For the text-containing cell, return its midpoint in [x, y] coordinate format. 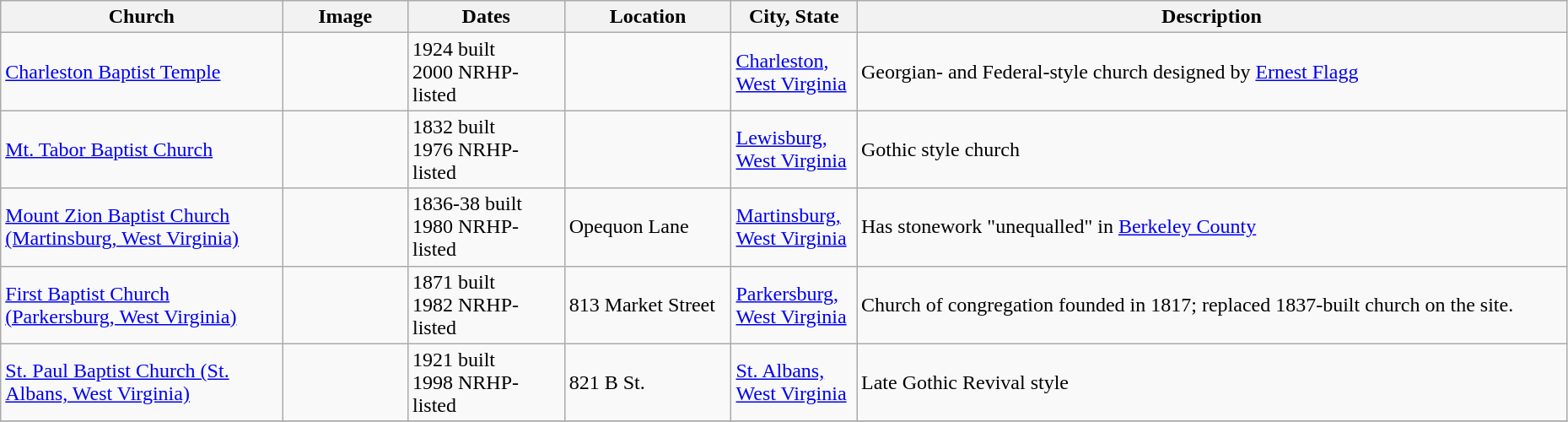
Late Gothic Revival style [1212, 382]
Martinsburg, West Virginia [795, 227]
821 B St. [648, 382]
Opequon Lane [648, 227]
Gothic style church [1212, 149]
1871 built1982 NRHP-listed [486, 305]
Description [1212, 17]
Church of congregation founded in 1817; replaced 1837-built church on the site. [1212, 305]
Georgian- and Federal-style church designed by Ernest Flagg [1212, 72]
Charleston Baptist Temple [142, 72]
St. Albans, West Virginia [795, 382]
Lewisburg, West Virginia [795, 149]
Image [346, 17]
Has stonework "unequalled" in Berkeley County [1212, 227]
St. Paul Baptist Church (St. Albans, West Virginia) [142, 382]
Mt. Tabor Baptist Church [142, 149]
1836-38 built1980 NRHP-listed [486, 227]
Dates [486, 17]
Church [142, 17]
1921 built1998 NRHP-listed [486, 382]
Location [648, 17]
First Baptist Church (Parkersburg, West Virginia) [142, 305]
813 Market Street [648, 305]
Parkersburg, West Virginia [795, 305]
City, State [795, 17]
1924 built2000 NRHP-listed [486, 72]
Mount Zion Baptist Church (Martinsburg, West Virginia) [142, 227]
1832 built1976 NRHP-listed [486, 149]
Charleston, West Virginia [795, 72]
